For the text-containing cell, return its midpoint in (X, Y) coordinate format. 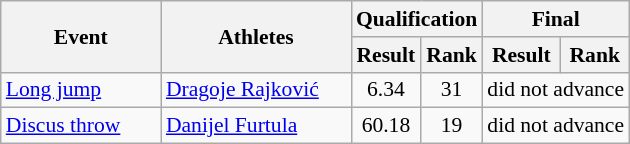
60.18 (386, 126)
Event (81, 36)
19 (452, 126)
Long jump (81, 90)
Athletes (256, 36)
Discus throw (81, 126)
6.34 (386, 90)
Qualification (416, 19)
31 (452, 90)
Final (556, 19)
Danijel Furtula (256, 126)
Dragoje Rajković (256, 90)
